Return the [x, y] coordinate for the center point of the cell that contains the specified text.  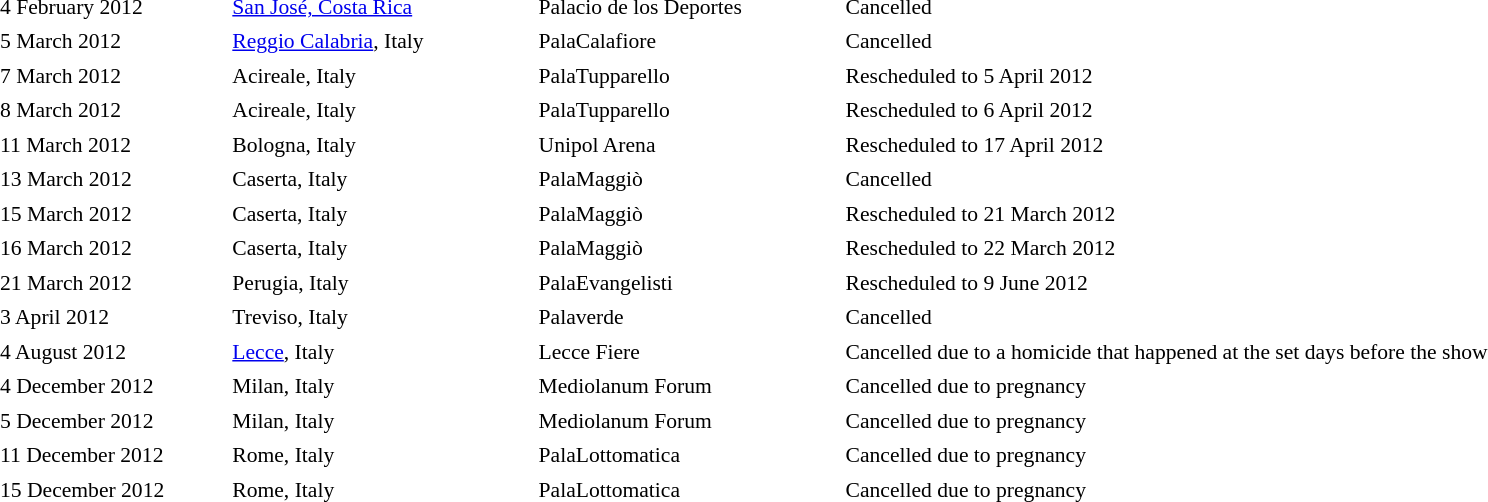
Treviso, Italy [380, 318]
PalaEvangelisti [688, 283]
Perugia, Italy [380, 283]
Unipol Arena [688, 145]
Lecce, Italy [380, 352]
PalaLottomatica [688, 456]
Rome, Italy [380, 456]
Palaverde [688, 318]
Lecce Fiere [688, 352]
PalaCalafiore [688, 42]
Bologna, Italy [380, 145]
Reggio Calabria, Italy [380, 42]
